Return (X, Y) of the center of cell containing provided text 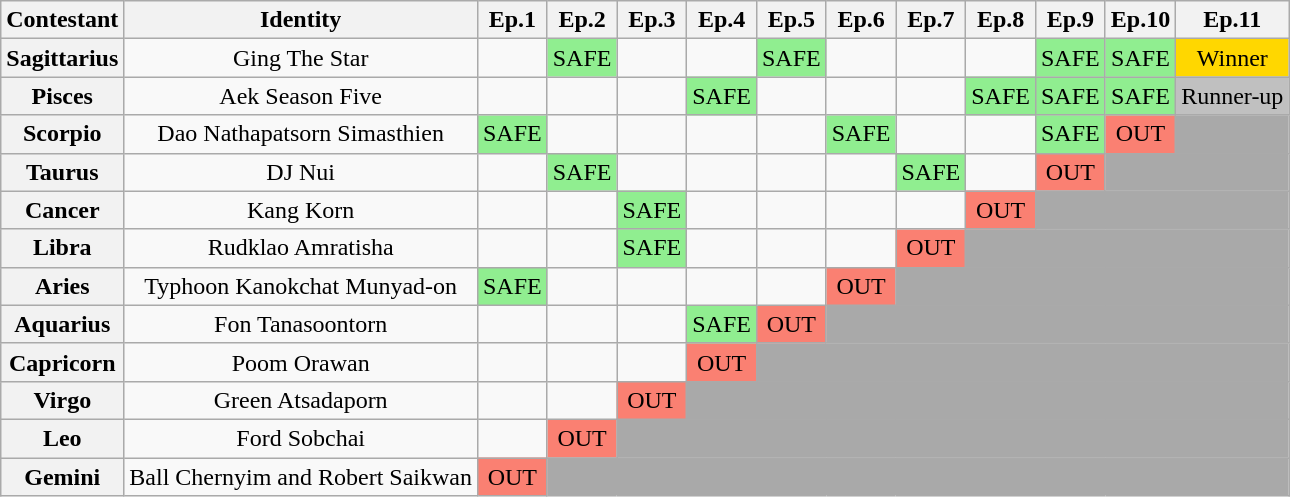
Ep.9 (1070, 20)
Aquarius (62, 324)
Ep.7 (931, 20)
Gemini (62, 477)
Ep.2 (582, 20)
Ep.6 (861, 20)
Ep.8 (1001, 20)
Ep.1 (512, 20)
Ep.4 (722, 20)
Libra (62, 248)
Cancer (62, 210)
Ep.3 (652, 20)
Ball Chernyim and Robert Saikwan (301, 477)
Leo (62, 438)
Aries (62, 286)
DJ Nui (301, 172)
Aek Season Five (301, 96)
Taurus (62, 172)
Dao Nathapatsorn Simasthien (301, 134)
Scorpio (62, 134)
Virgo (62, 400)
Runner-up (1232, 96)
Poom Orawan (301, 362)
Ep.10 (1140, 20)
Pisces (62, 96)
Kang Korn (301, 210)
Ford Sobchai (301, 438)
Contestant (62, 20)
Rudklao Amratisha (301, 248)
Green Atsadaporn (301, 400)
Typhoon Kanokchat Munyad-on (301, 286)
Ging The Star (301, 58)
Ep.5 (791, 20)
Winner (1232, 58)
Capricorn (62, 362)
Ep.11 (1232, 20)
Identity (301, 20)
Sagittarius (62, 58)
Fon Tanasoontorn (301, 324)
